Return [X, Y] of the center of cell containing provided text 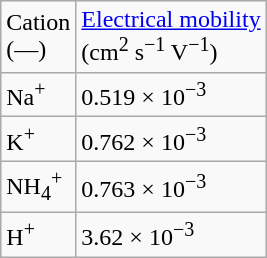
0.762 × 10−3 [171, 140]
Cation (—) [38, 37]
0.519 × 10−3 [171, 94]
Electrical mobility (cm2 s−1 V−1) [171, 37]
3.62 × 10−3 [171, 234]
K+ [38, 140]
Na+ [38, 94]
NH4+ [38, 186]
0.763 × 10−3 [171, 186]
H+ [38, 234]
